Detect which cell encompasses the target text, then output its [x, y] center coordinate. 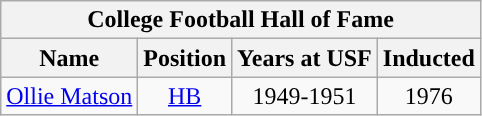
1976 [428, 96]
Position [185, 58]
Name [70, 58]
Years at USF [305, 58]
Inducted [428, 58]
1949-1951 [305, 96]
College Football Hall of Fame [241, 20]
HB [185, 96]
Ollie Matson [70, 96]
